Scan for the cell matching the given text and deliver its [X, Y] coordinate at center. 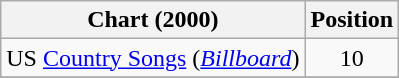
Position [352, 20]
Chart (2000) [153, 20]
US Country Songs (Billboard) [153, 58]
10 [352, 58]
